Determine the (X, Y) coordinate at the center of the cell enclosing the given text.  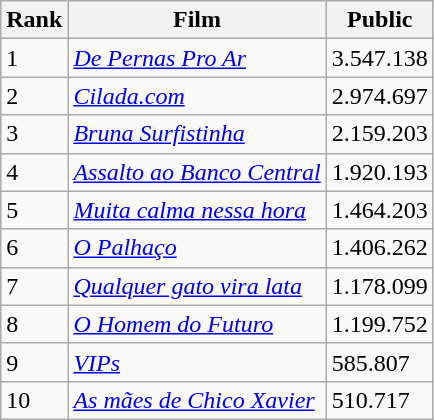
1.199.752 (380, 324)
O Homem do Futuro (197, 324)
Qualquer gato vira lata (197, 286)
VIPs (197, 362)
Bruna Surfistinha (197, 134)
Public (380, 20)
10 (34, 400)
9 (34, 362)
1 (34, 58)
1.178.099 (380, 286)
1.406.262 (380, 248)
2.159.203 (380, 134)
1.464.203 (380, 210)
De Pernas Pro Ar (197, 58)
Rank (34, 20)
As mães de Chico Xavier (197, 400)
7 (34, 286)
5 (34, 210)
3.547.138 (380, 58)
Muita calma nessa hora (197, 210)
585.807 (380, 362)
8 (34, 324)
2 (34, 96)
6 (34, 248)
510.717 (380, 400)
2.974.697 (380, 96)
3 (34, 134)
Cilada.com (197, 96)
1.920.193 (380, 172)
O Palhaço (197, 248)
Assalto ao Banco Central (197, 172)
4 (34, 172)
Film (197, 20)
